Pinpoint the cell where the given text exists, returning its (x, y) midpoint coordinate. 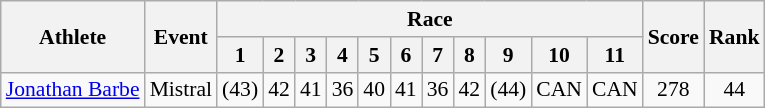
2 (279, 55)
(44) (508, 90)
9 (508, 55)
Score (674, 36)
40 (374, 90)
Athlete (73, 36)
8 (469, 55)
44 (734, 90)
7 (438, 55)
11 (615, 55)
4 (343, 55)
Mistral (181, 90)
Rank (734, 36)
5 (374, 55)
10 (559, 55)
6 (406, 55)
Race (430, 19)
(43) (240, 90)
Event (181, 36)
Jonathan Barbe (73, 90)
3 (311, 55)
1 (240, 55)
278 (674, 90)
